Return [x, y] of the center of cell containing provided text 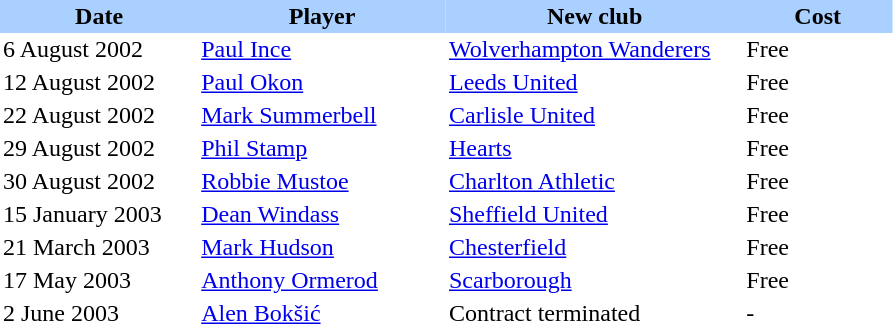
17 May 2003 [99, 280]
Wolverhampton Wanderers [594, 50]
Mark Summerbell [322, 116]
New club [594, 16]
Carlisle United [594, 116]
21 March 2003 [99, 248]
Dean Windass [322, 214]
Paul Okon [322, 82]
Paul Ince [322, 50]
Sheffield United [594, 214]
Chesterfield [594, 248]
22 August 2002 [99, 116]
Robbie Mustoe [322, 182]
Leeds United [594, 82]
Phil Stamp [322, 148]
Anthony Ormerod [322, 280]
Cost [818, 16]
12 August 2002 [99, 82]
15 January 2003 [99, 214]
Charlton Athletic [594, 182]
Date [99, 16]
Hearts [594, 148]
6 August 2002 [99, 50]
Mark Hudson [322, 248]
30 August 2002 [99, 182]
29 August 2002 [99, 148]
Player [322, 16]
Scarborough [594, 280]
